Capture the cell that displays the provided text and extract its [x, y] central coordinate. 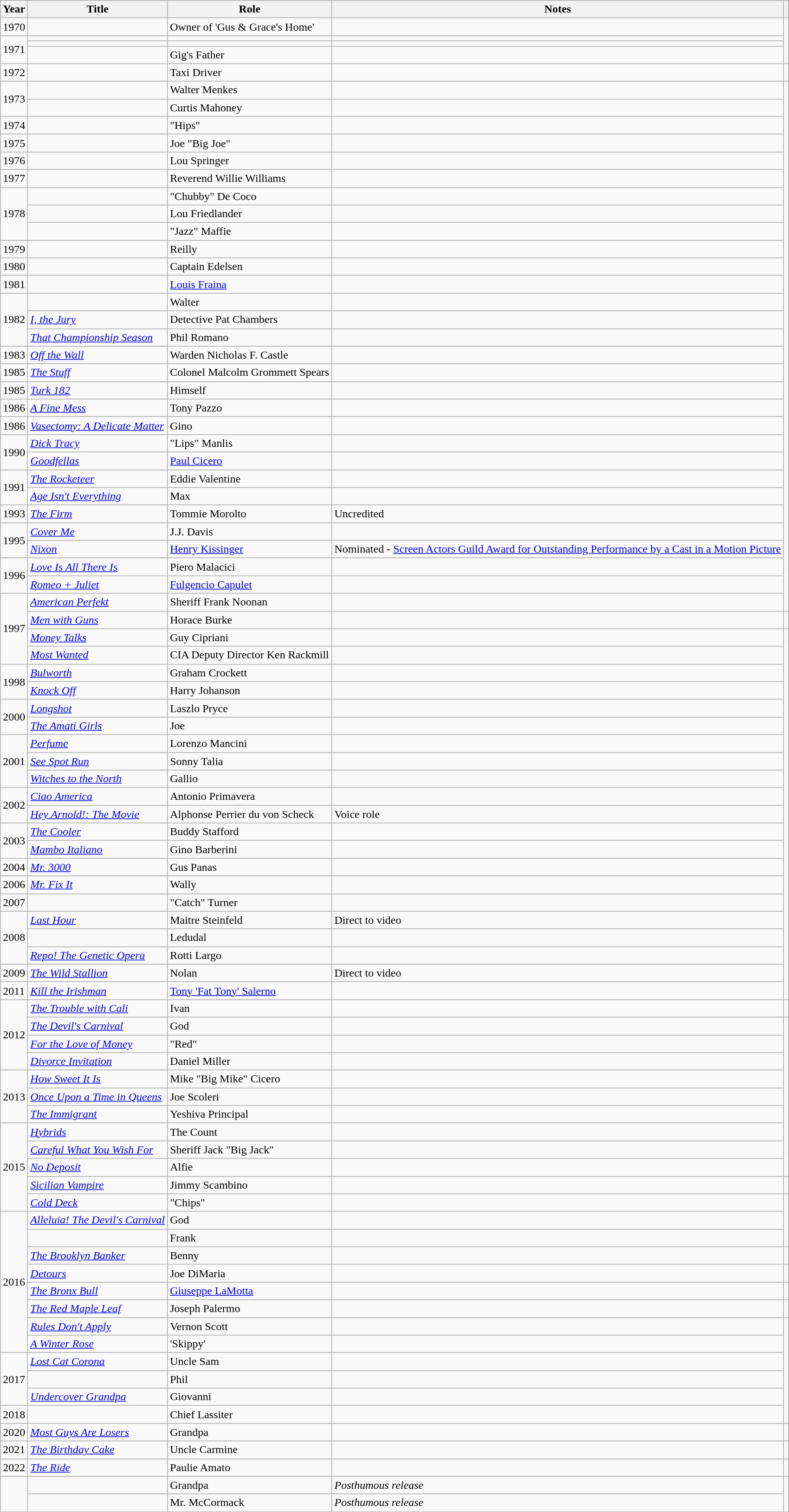
2015 [14, 1167]
Uncle Carmine [250, 1450]
2006 [14, 885]
1971 [14, 50]
2008 [14, 938]
Rotti Largo [250, 955]
Ivan [250, 1008]
Lost Cat Corona [97, 1362]
Reverend Willie Williams [250, 178]
2013 [14, 1097]
Repo! The Genetic Opera [97, 955]
The Wild Stallion [97, 973]
Hey Arnold!: The Movie [97, 814]
The Cooler [97, 832]
Taxi Driver [250, 72]
Jimmy Scambino [250, 1185]
Title [97, 9]
Mr. Fix It [97, 885]
How Sweet It Is [97, 1079]
Henry Kissinger [250, 549]
1978 [14, 214]
Mr. 3000 [97, 867]
"Jazz" Maffie [250, 232]
1977 [14, 178]
No Deposit [97, 1167]
2002 [14, 805]
2003 [14, 841]
The Bronx Bull [97, 1291]
Joe Scoleri [250, 1097]
Graham Crockett [250, 673]
Curtis Mahoney [250, 108]
Colonel Malcolm Grommett Spears [250, 373]
Chief Lassiter [250, 1415]
The Birthday Cake [97, 1450]
Laszlo Pryce [250, 708]
Walter [250, 302]
Ledudal [250, 938]
1990 [14, 452]
Turk 182 [97, 390]
Uncle Sam [250, 1362]
"Chubby" De Coco [250, 196]
Romeo + Juliet [97, 585]
Year [14, 9]
Daniel Miller [250, 1062]
1973 [14, 99]
Paulie Amato [250, 1467]
Gallio [250, 779]
The Amati Girls [97, 726]
1980 [14, 267]
J.J. Davis [250, 532]
1976 [14, 161]
The Immigrant [97, 1114]
Hybrids [97, 1132]
Lou Springer [250, 161]
2001 [14, 761]
Max [250, 496]
For the Love of Money [97, 1043]
Giuseppe LaMotta [250, 1291]
Reilly [250, 249]
"Catch" Turner [250, 902]
Voice role [558, 814]
Gino [250, 425]
The Ride [97, 1467]
Alfie [250, 1167]
1970 [14, 27]
1982 [14, 320]
1997 [14, 629]
Last Hour [97, 920]
1975 [14, 143]
Joe "Big Joe" [250, 143]
Fulgencio Capulet [250, 585]
Cold Deck [97, 1203]
Phil Romano [250, 337]
Maitre Steinfeld [250, 920]
Detours [97, 1273]
1974 [14, 125]
"Chips" [250, 1203]
CIA Deputy Director Ken Rackmill [250, 655]
Antonio Primavera [250, 797]
Owner of 'Gus & Grace's Home' [250, 27]
Kill the Irishman [97, 991]
Undercover Grandpa [97, 1397]
Alphonse Perrier du von Scheck [250, 814]
Vernon Scott [250, 1326]
Himself [250, 390]
Captain Edelsen [250, 267]
Careful What You Wish For [97, 1150]
Lou Friedlander [250, 214]
Benny [250, 1255]
Knock Off [97, 690]
"Lips" Manlis [250, 443]
Detective Pat Chambers [250, 320]
I, the Jury [97, 320]
1996 [14, 576]
Perfume [97, 743]
2021 [14, 1450]
Paul Cicero [250, 461]
American Perfekt [97, 602]
Lorenzo Mancini [250, 743]
2000 [14, 717]
Goodfellas [97, 461]
The Brooklyn Banker [97, 1255]
A Fine Mess [97, 408]
That Championship Season [97, 337]
Giovanni [250, 1397]
The Stuff [97, 373]
Vasectomy: A Delicate Matter [97, 425]
The Red Maple Leaf [97, 1308]
1998 [14, 682]
Nolan [250, 973]
Walter Menkes [250, 90]
The Rocketeer [97, 478]
2009 [14, 973]
Gig's Father [250, 55]
"Hips" [250, 125]
Off the Wall [97, 355]
2017 [14, 1379]
A Winter Rose [97, 1344]
1979 [14, 249]
2020 [14, 1432]
2004 [14, 867]
Men with Guns [97, 620]
Sheriff Jack "Big Jack" [250, 1150]
Tony Pazzo [250, 408]
2012 [14, 1035]
1991 [14, 487]
1981 [14, 284]
Frank [250, 1238]
Divorce Invitation [97, 1062]
1983 [14, 355]
Joseph Palermo [250, 1308]
Sheriff Frank Noonan [250, 602]
Love Is All There Is [97, 567]
Tony 'Fat Tony' Salerno [250, 991]
Joe DiMaria [250, 1273]
Warden Nicholas F. Castle [250, 355]
Money Talks [97, 637]
1995 [14, 540]
Sonny Talia [250, 761]
Bulworth [97, 673]
2016 [14, 1282]
Mr. McCormack [250, 1503]
The Devil's Carnival [97, 1026]
Wally [250, 885]
Sicilian Vampire [97, 1185]
Witches to the North [97, 779]
The Trouble with Cali [97, 1008]
2011 [14, 991]
1993 [14, 514]
Notes [558, 9]
Nominated - Screen Actors Guild Award for Outstanding Performance by a Cast in a Motion Picture [558, 549]
See Spot Run [97, 761]
2007 [14, 902]
Buddy Stafford [250, 832]
Louis Fraina [250, 284]
Joe [250, 726]
Rules Don't Apply [97, 1326]
Once Upon a Time in Queens [97, 1097]
Mambo Italiano [97, 849]
The Firm [97, 514]
Eddie Valentine [250, 478]
Gus Panas [250, 867]
Piero Malacici [250, 567]
Ciao America [97, 797]
Nixon [97, 549]
Phil [250, 1379]
Horace Burke [250, 620]
Dick Tracy [97, 443]
Longshot [97, 708]
Harry Johanson [250, 690]
Alleluia! The Devil's Carnival [97, 1220]
Uncredited [558, 514]
Age Isn't Everything [97, 496]
2022 [14, 1467]
Most Guys Are Losers [97, 1432]
Most Wanted [97, 655]
1972 [14, 72]
"Red" [250, 1043]
Gino Barberini [250, 849]
2018 [14, 1415]
Yeshiva Principal [250, 1114]
Mike "Big Mike" Cicero [250, 1079]
Role [250, 9]
Guy Cipriani [250, 637]
'Skippy' [250, 1344]
Tommie Morolto [250, 514]
Cover Me [97, 532]
The Count [250, 1132]
